Determine the (X, Y) coordinate at the center of the cell enclosing the given text.  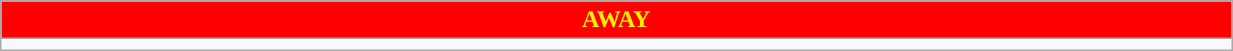
AWAY (616, 20)
